Capture the cell that displays the provided text and extract its (x, y) central coordinate. 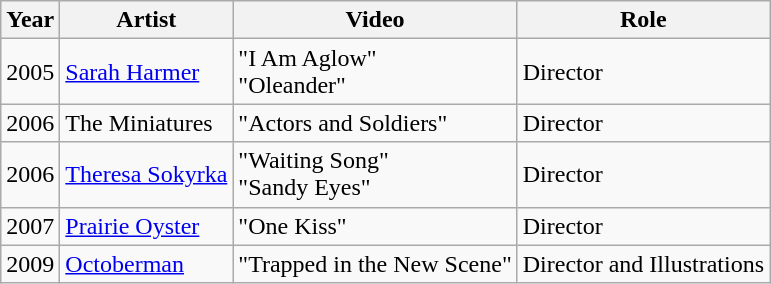
Prairie Oyster (146, 226)
The Miniatures (146, 123)
2007 (30, 226)
"Waiting Song""Sandy Eyes" (375, 174)
Director and Illustrations (643, 264)
"Trapped in the New Scene" (375, 264)
Role (643, 20)
"Actors and Soldiers" (375, 123)
"I Am Aglow""Oleander" (375, 72)
2005 (30, 72)
Octoberman (146, 264)
"One Kiss" (375, 226)
Video (375, 20)
Artist (146, 20)
Theresa Sokyrka (146, 174)
2009 (30, 264)
Year (30, 20)
Sarah Harmer (146, 72)
